Locate the cell with the specified text and output its [X, Y] center coordinate. 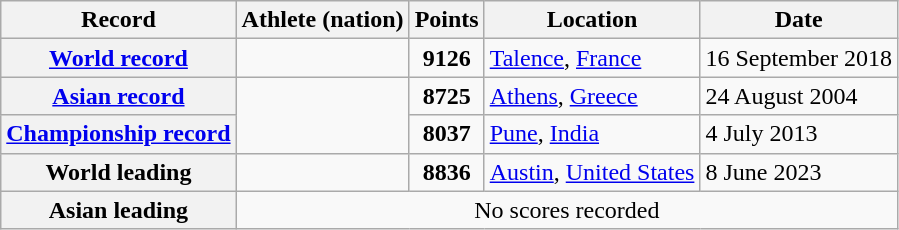
World leading [118, 172]
Points [446, 20]
Talence, France [592, 58]
4 July 2013 [799, 134]
Athlete (nation) [322, 20]
Asian leading [118, 210]
Record [118, 20]
Athens, Greece [592, 96]
Asian record [118, 96]
8836 [446, 172]
8 June 2023 [799, 172]
16 September 2018 [799, 58]
World record [118, 58]
Location [592, 20]
Date [799, 20]
8725 [446, 96]
Austin, United States [592, 172]
24 August 2004 [799, 96]
No scores recorded [567, 210]
9126 [446, 58]
8037 [446, 134]
Pune, India [592, 134]
Championship record [118, 134]
